Return the (X, Y) coordinate for the center point of the cell that contains the specified text.  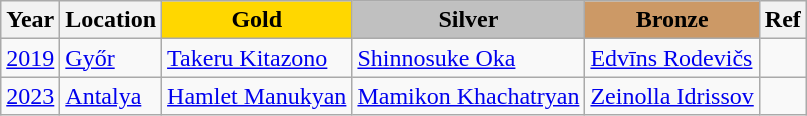
Location (111, 20)
Ref (782, 20)
Zeinolla Idrissov (672, 96)
Takeru Kitazono (257, 58)
Hamlet Manukyan (257, 96)
Bronze (672, 20)
Gold (257, 20)
Shinnosuke Oka (468, 58)
Edvīns Rodevičs (672, 58)
Győr (111, 58)
Year (30, 20)
Mamikon Khachatryan (468, 96)
Silver (468, 20)
2019 (30, 58)
Antalya (111, 96)
2023 (30, 96)
